For the text-containing cell, return its midpoint in (X, Y) coordinate format. 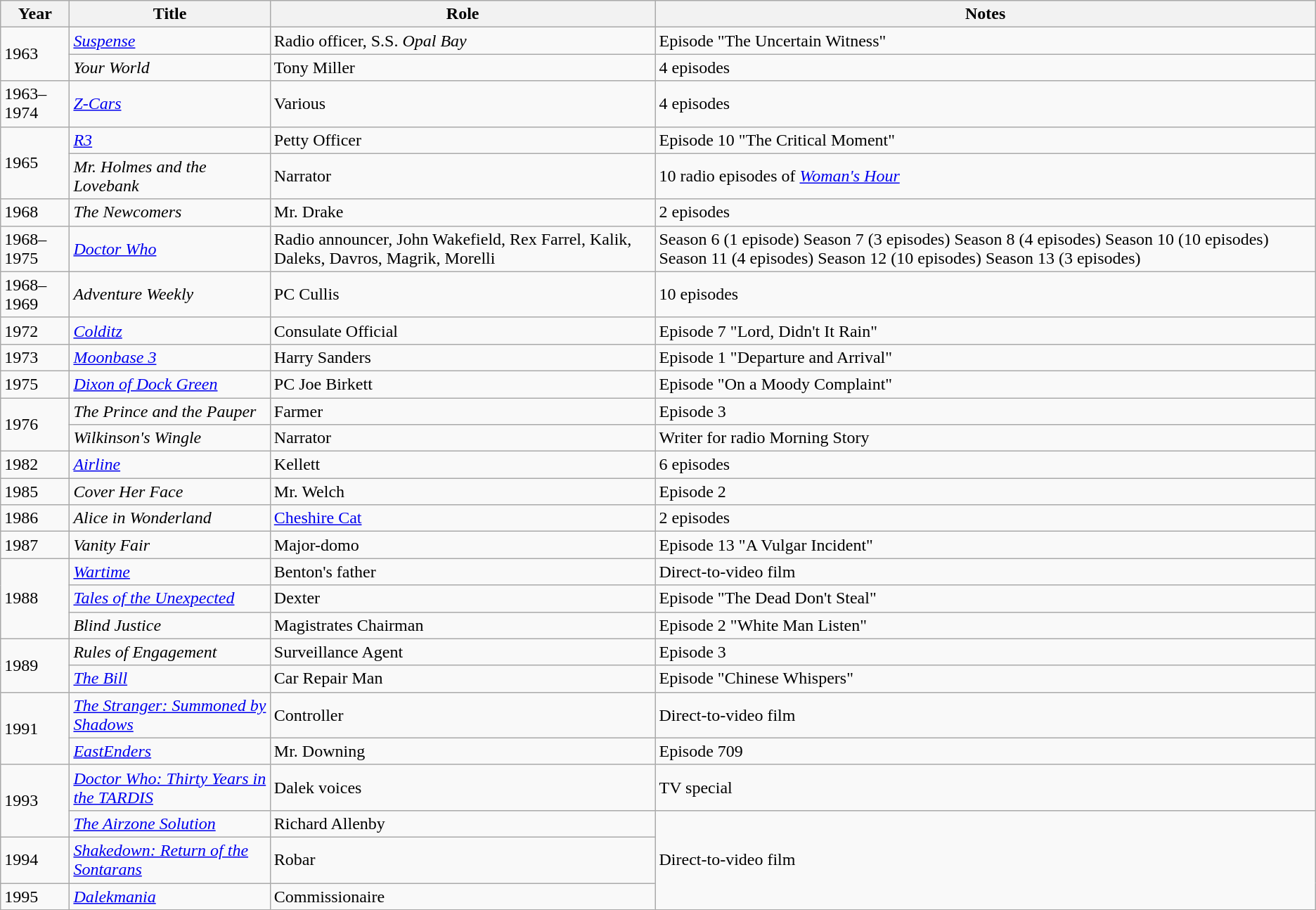
Dixon of Dock Green (170, 384)
The Newcomers (170, 212)
Controller (463, 714)
Various (463, 104)
1976 (35, 425)
Car Repair Man (463, 679)
Harry Sanders (463, 357)
The Bill (170, 679)
Wilkinson's Wingle (170, 438)
Episode 13 "A Vulgar Incident" (986, 545)
Dalek voices (463, 788)
R3 (170, 140)
PC Joe Birkett (463, 384)
1972 (35, 331)
Radio announcer, John Wakefield, Rex Farrel, Kalik, Daleks, Davros, Magrik, Morelli (463, 249)
Episode "On a Moody Complaint" (986, 384)
Episode 2 (986, 492)
Vanity Fair (170, 545)
Rules of Engagement (170, 652)
1994 (35, 859)
Episode 1 "Departure and Arrival" (986, 357)
Benton's father (463, 572)
Farmer (463, 411)
The Stranger: Summoned by Shadows (170, 714)
Petty Officer (463, 140)
1993 (35, 800)
Kellett (463, 465)
Adventure Weekly (170, 294)
1986 (35, 518)
Robar (463, 859)
TV special (986, 788)
1995 (35, 897)
Suspense (170, 41)
Airline (170, 465)
Cover Her Face (170, 492)
Blind Justice (170, 625)
Dexter (463, 598)
Episode 2 "White Man Listen" (986, 625)
Colditz (170, 331)
Tales of the Unexpected (170, 598)
Writer for radio Morning Story (986, 438)
Episode 7 "Lord, Didn't It Rain" (986, 331)
Mr. Drake (463, 212)
Major-domo (463, 545)
Mr. Holmes and the Lovebank (170, 176)
Radio officer, S.S. Opal Bay (463, 41)
1968 (35, 212)
Commissionaire (463, 897)
Mr. Downing (463, 751)
1965 (35, 163)
Your World (170, 68)
Consulate Official (463, 331)
1988 (35, 598)
1975 (35, 384)
PC Cullis (463, 294)
Tony Miller (463, 68)
Moonbase 3 (170, 357)
10 radio episodes of Woman's Hour (986, 176)
Z-Cars (170, 104)
1991 (35, 729)
1982 (35, 465)
Dalekmania (170, 897)
EastEnders (170, 751)
Magistrates Chairman (463, 625)
Year (35, 14)
Shakedown: Return of the Sontarans (170, 859)
Episode "The Dead Don't Steal" (986, 598)
The Prince and the Pauper (170, 411)
Episode 709 (986, 751)
1963 (35, 54)
1968–1969 (35, 294)
10 episodes (986, 294)
Cheshire Cat (463, 518)
Role (463, 14)
The Airzone Solution (170, 824)
1968–1975 (35, 249)
Mr. Welch (463, 492)
Episode "Chinese Whispers" (986, 679)
Surveillance Agent (463, 652)
6 episodes (986, 465)
Title (170, 14)
Episode 10 "The Critical Moment" (986, 140)
Doctor Who: Thirty Years in the TARDIS (170, 788)
1989 (35, 665)
Notes (986, 14)
1987 (35, 545)
Episode "The Uncertain Witness" (986, 41)
Richard Allenby (463, 824)
1963–1974 (35, 104)
Wartime (170, 572)
Alice in Wonderland (170, 518)
1973 (35, 357)
1985 (35, 492)
Doctor Who (170, 249)
